Determine the (x, y) coordinate at the center of the cell enclosing the given text.  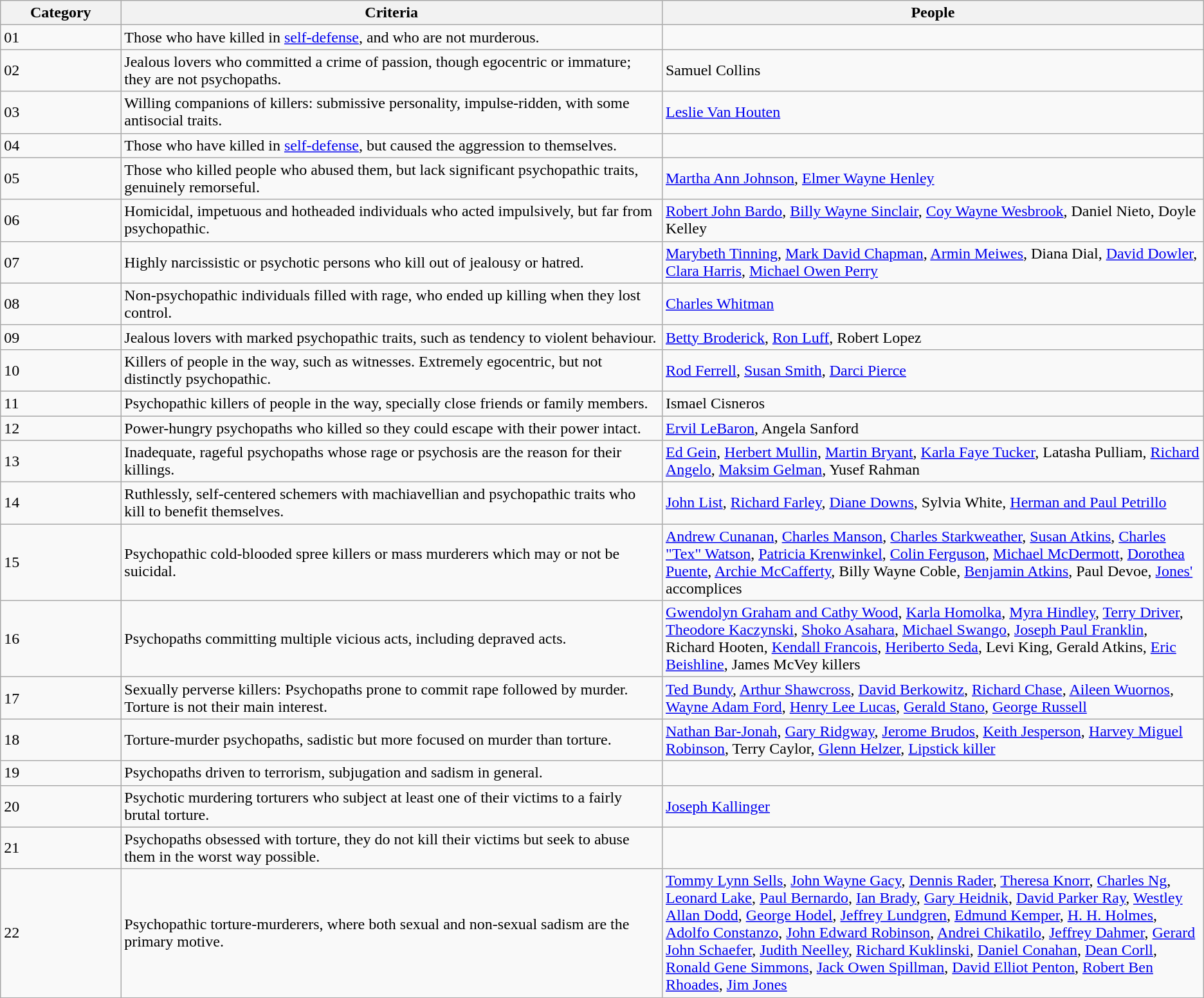
17 (60, 698)
01 (60, 37)
07 (60, 262)
Inadequate, rageful psychopaths whose rage or psychosis are the reason for their killings. (392, 462)
Homicidal, impetuous and hotheaded individuals who acted impulsively, but far from psychopathic. (392, 220)
Psychotic murdering torturers who subject at least one of their victims to a fairly brutal torture. (392, 806)
Marybeth Tinning, Mark David Chapman, Armin Meiwes, Diana Dial, David Dowler, Clara Harris, Michael Owen Perry (933, 262)
Killers of people in the way, such as witnesses. Extremely egocentric, but not distinctly psychopathic. (392, 370)
11 (60, 403)
Leslie Van Houten (933, 112)
Psychopaths committing multiple vicious acts, including depraved acts. (392, 639)
Psychopathic cold-blooded spree killers or mass murderers which may or not be suicidal. (392, 562)
John List, Richard Farley, Diane Downs, Sylvia White, Herman and Paul Petrillo (933, 503)
Jealous lovers with marked psychopathic traits, such as tendency to violent behaviour. (392, 337)
Non-psychopathic individuals filled with rage, who ended up killing when they lost control. (392, 304)
Betty Broderick, Ron Luff, Robert Lopez (933, 337)
Joseph Kallinger (933, 806)
Charles Whitman (933, 304)
Ervil LeBaron, Angela Sanford (933, 428)
Psychopaths driven to terrorism, subjugation and sadism in general. (392, 773)
Torture-murder psychopaths, sadistic but more focused on murder than torture. (392, 739)
06 (60, 220)
Psychopathic torture-murderers, where both sexual and non-sexual sadism are the primary motive. (392, 933)
20 (60, 806)
12 (60, 428)
18 (60, 739)
Martha Ann Johnson, Elmer Wayne Henley (933, 179)
19 (60, 773)
22 (60, 933)
Those who have killed in self-defense, and who are not murderous. (392, 37)
Highly narcissistic or psychotic persons who kill out of jealousy or hatred. (392, 262)
Category (60, 13)
Sexually perverse killers: Psychopaths prone to commit rape followed by murder. Torture is not their main interest. (392, 698)
Power-hungry psychopaths who killed so they could escape with their power intact. (392, 428)
Those who killed people who abused them, but lack significant psychopathic traits, genuinely remorseful. (392, 179)
Willing companions of killers: submissive personality, impulse-ridden, with some antisocial traits. (392, 112)
10 (60, 370)
Psychopathic killers of people in the way, specially close friends or family members. (392, 403)
Robert John Bardo, Billy Wayne Sinclair, Coy Wayne Wesbrook, Daniel Nieto, Doyle Kelley (933, 220)
Criteria (392, 13)
03 (60, 112)
09 (60, 337)
Ruthlessly, self-centered schemers with machiavellian and psychopathic traits who kill to benefit themselves. (392, 503)
21 (60, 848)
14 (60, 503)
Rod Ferrell, Susan Smith, Darci Pierce (933, 370)
Psychopaths obsessed with torture, they do not kill their victims but seek to abuse them in the worst way possible. (392, 848)
Ed Gein, Herbert Mullin, Martin Bryant, Karla Faye Tucker, Latasha Pulliam, Richard Angelo, Maksim Gelman, Yusef Rahman (933, 462)
Those who have killed in self-defense, but caused the aggression to themselves. (392, 145)
04 (60, 145)
Jealous lovers who committed a crime of passion, though egocentric or immature; they are not psychopaths. (392, 71)
15 (60, 562)
Ismael Cisneros (933, 403)
02 (60, 71)
Samuel Collins (933, 71)
05 (60, 179)
Nathan Bar-Jonah, Gary Ridgway, Jerome Brudos, Keith Jesperson, Harvey Miguel Robinson, Terry Caylor, Glenn Helzer, Lipstick killer (933, 739)
08 (60, 304)
13 (60, 462)
Ted Bundy, Arthur Shawcross, David Berkowitz, Richard Chase, Aileen Wuornos, Wayne Adam Ford, Henry Lee Lucas, Gerald Stano, George Russell (933, 698)
16 (60, 639)
People (933, 13)
